Scan for the cell matching the given text and deliver its [x, y] coordinate at center. 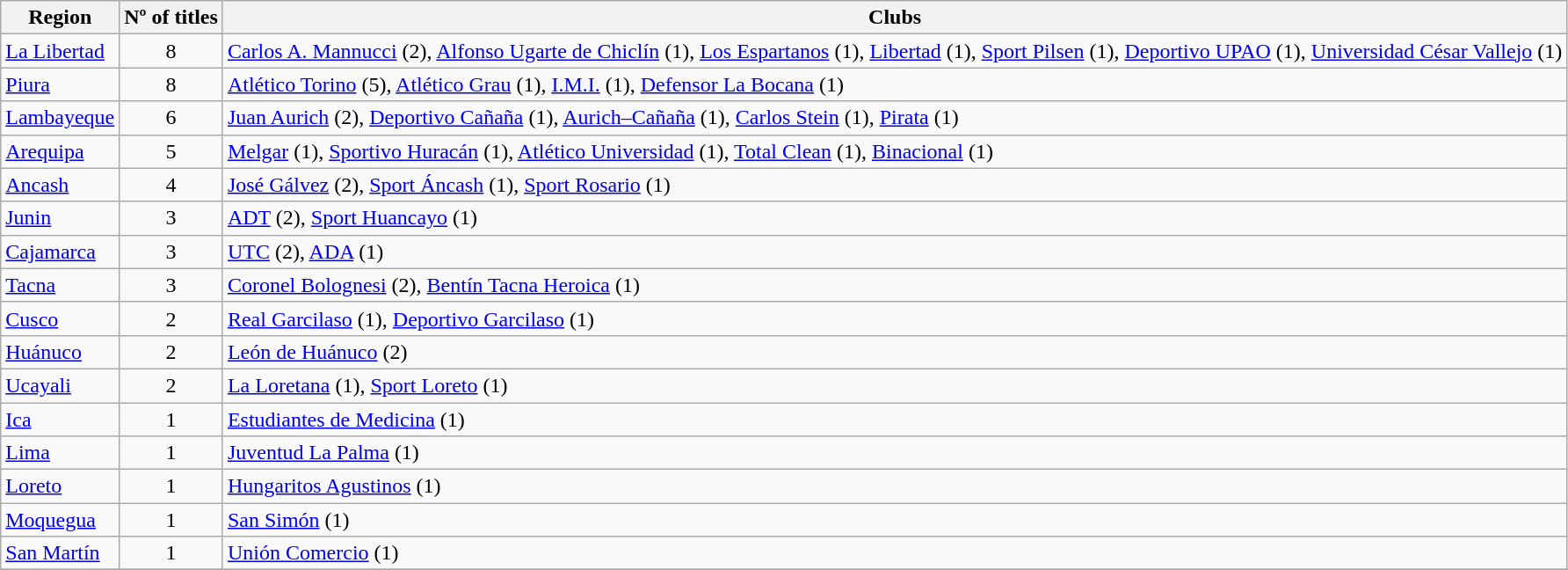
Clubs [895, 18]
6 [171, 118]
ADT (2), Sport Huancayo (1) [895, 218]
La Libertad [60, 51]
Cusco [60, 318]
Coronel Bolognesi (2), Bentín Tacna Heroica (1) [895, 285]
UTC (2), ADA (1) [895, 252]
Lima [60, 453]
Region [60, 18]
San Martín [60, 553]
Unión Comercio (1) [895, 553]
Cajamarca [60, 252]
Melgar (1), Sportivo Huracán (1), Atlético Universidad (1), Total Clean (1), Binacional (1) [895, 151]
Moquegua [60, 520]
5 [171, 151]
Piura [60, 84]
Ucayali [60, 385]
La Loretana (1), Sport Loreto (1) [895, 385]
Arequipa [60, 151]
José Gálvez (2), Sport Áncash (1), Sport Rosario (1) [895, 185]
Estudiantes de Medicina (1) [895, 420]
Ancash [60, 185]
Real Garcilaso (1), Deportivo Garcilaso (1) [895, 318]
Nº of titles [171, 18]
Juventud La Palma (1) [895, 453]
Juan Aurich (2), Deportivo Cañaña (1), Aurich–Cañaña (1), Carlos Stein (1), Pirata (1) [895, 118]
Junin [60, 218]
Ica [60, 420]
Loreto [60, 486]
Hungaritos Agustinos (1) [895, 486]
León de Huánuco (2) [895, 352]
4 [171, 185]
Lambayeque [60, 118]
San Simón (1) [895, 520]
Atlético Torino (5), Atlético Grau (1), I.M.I. (1), Defensor La Bocana (1) [895, 84]
Huánuco [60, 352]
Tacna [60, 285]
